Capture the cell that displays the provided text and extract its (x, y) central coordinate. 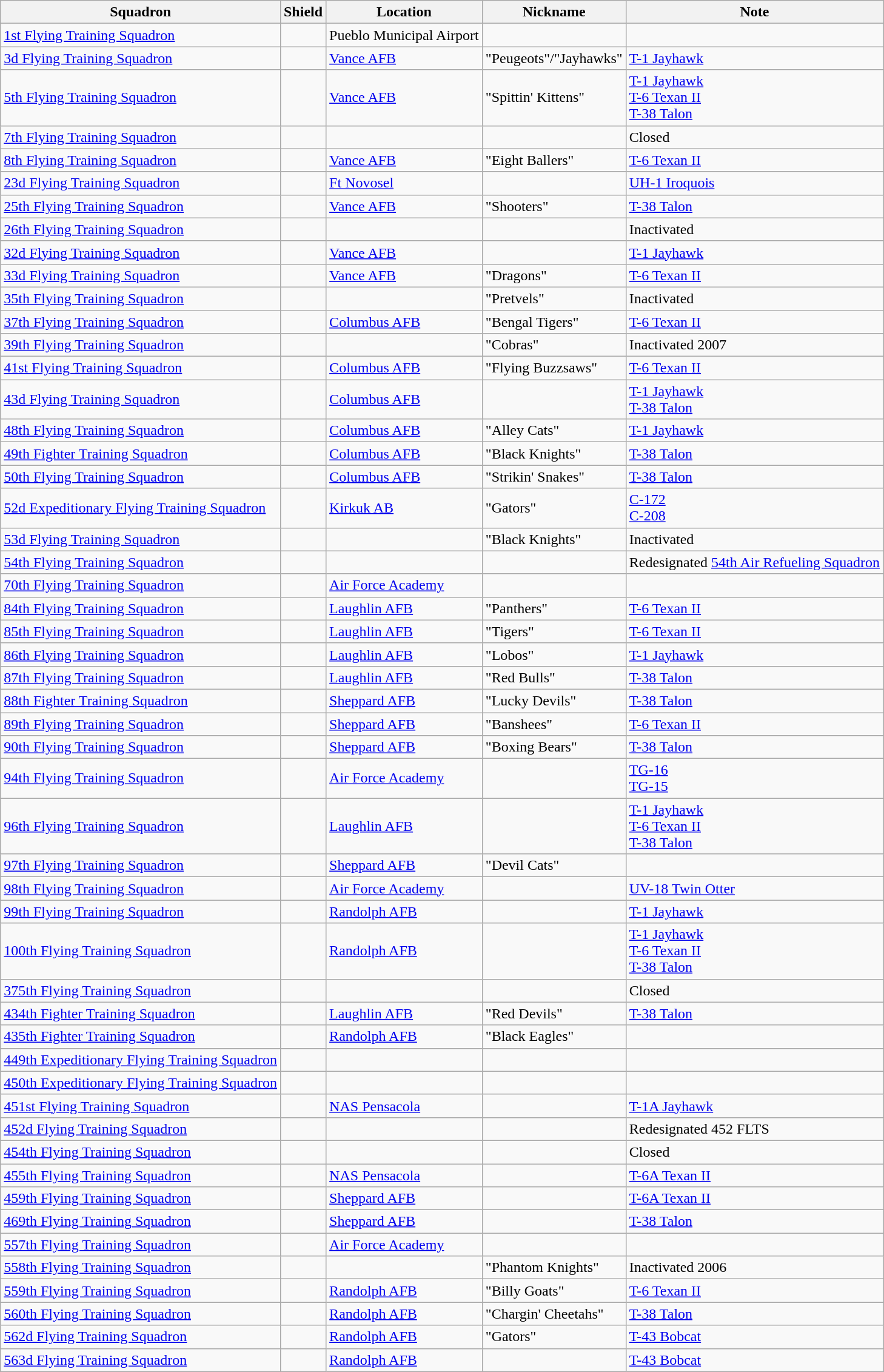
70th Flying Training Squadron (141, 585)
53d Flying Training Squadron (141, 539)
Squadron (141, 12)
"Lobos" (554, 654)
449th Expeditionary Flying Training Squadron (141, 1060)
32d Flying Training Squadron (141, 252)
100th Flying Training Squadron (141, 951)
455th Flying Training Squadron (141, 1175)
54th Flying Training Squadron (141, 562)
"Peugeots"/"Jayhawks" (554, 58)
94th Flying Training Squadron (141, 779)
"Red Bulls" (554, 678)
"Alley Cats" (554, 431)
434th Fighter Training Squadron (141, 1014)
35th Flying Training Squadron (141, 298)
Location (404, 12)
558th Flying Training Squadron (141, 1268)
5th Flying Training Squadron (141, 98)
UH-1 Iroquois (754, 183)
"Tigers" (554, 631)
Inactivated 2007 (754, 345)
97th Flying Training Squadron (141, 866)
49th Fighter Training Squadron (141, 454)
450th Expeditionary Flying Training Squadron (141, 1083)
90th Flying Training Squadron (141, 747)
459th Flying Training Squadron (141, 1199)
1st Flying Training Squadron (141, 35)
Redesignated 452 FLTS (754, 1129)
Ft Novosel (404, 183)
25th Flying Training Squadron (141, 206)
"Boxing Bears" (554, 747)
"Bengal Tigers" (554, 322)
88th Fighter Training Squadron (141, 701)
"Dragons" (554, 275)
43d Flying Training Squadron (141, 399)
Kirkuk AB (404, 508)
3d Flying Training Squadron (141, 58)
"Spittin' Kittens" (554, 98)
562d Flying Training Squadron (141, 1337)
563d Flying Training Squadron (141, 1360)
89th Flying Training Squadron (141, 724)
7th Flying Training Squadron (141, 137)
87th Flying Training Squadron (141, 678)
557th Flying Training Squadron (141, 1245)
469th Flying Training Squadron (141, 1222)
"Billy Goats" (554, 1291)
454th Flying Training Squadron (141, 1152)
"Flying Buzzsaws" (554, 368)
T-1 Jayhawk T-38 Talon (754, 399)
"Panthers" (554, 608)
375th Flying Training Squadron (141, 990)
452d Flying Training Squadron (141, 1129)
52d Expeditionary Flying Training Squadron (141, 508)
"Pretvels" (554, 298)
"Chargin' Cheetahs" (554, 1314)
41st Flying Training Squadron (141, 368)
TG-16 TG-15 (754, 779)
84th Flying Training Squadron (141, 608)
"Devil Cats" (554, 866)
560th Flying Training Squadron (141, 1314)
37th Flying Training Squadron (141, 322)
26th Flying Training Squadron (141, 229)
23d Flying Training Squadron (141, 183)
8th Flying Training Squadron (141, 160)
"Shooters" (554, 206)
33d Flying Training Squadron (141, 275)
"Cobras" (554, 345)
451st Flying Training Squadron (141, 1106)
50th Flying Training Squadron (141, 477)
85th Flying Training Squadron (141, 631)
T-1A Jayhawk (754, 1106)
"Banshees" (554, 724)
Note (754, 12)
99th Flying Training Squadron (141, 912)
Shield (303, 12)
Pueblo Municipal Airport (404, 35)
39th Flying Training Squadron (141, 345)
C-172 C-208 (754, 508)
48th Flying Training Squadron (141, 431)
"Strikin' Snakes" (554, 477)
"Black Eagles" (554, 1037)
"Eight Ballers" (554, 160)
98th Flying Training Squadron (141, 889)
Inactivated 2006 (754, 1268)
559th Flying Training Squadron (141, 1291)
"Red Devils" (554, 1014)
"Phantom Knights" (554, 1268)
96th Flying Training Squadron (141, 826)
86th Flying Training Squadron (141, 654)
435th Fighter Training Squadron (141, 1037)
"Lucky Devils" (554, 701)
Nickname (554, 12)
UV-18 Twin Otter (754, 889)
Redesignated 54th Air Refueling Squadron (754, 562)
